Determine the (x, y) coordinate at the center of the cell enclosing the given text.  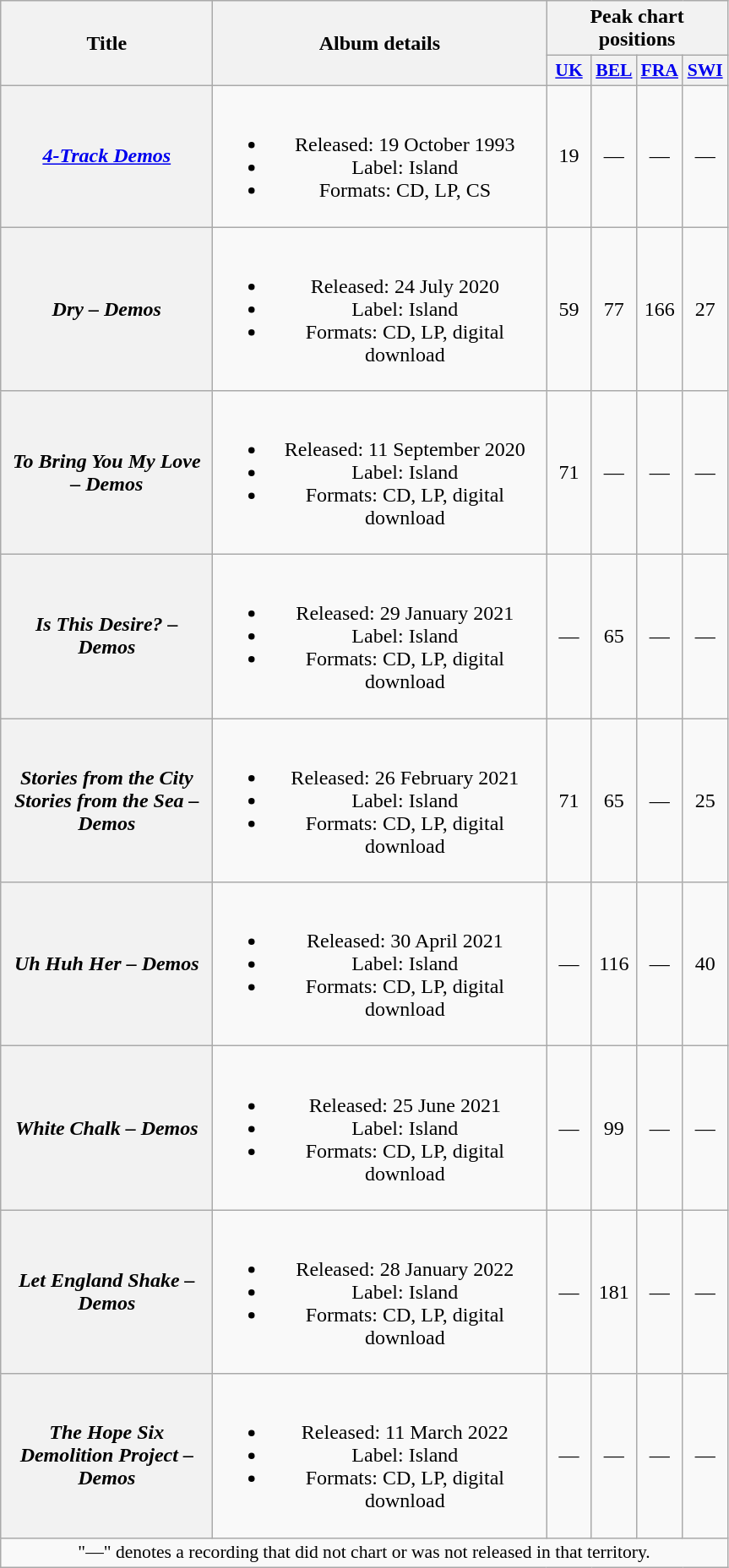
Released: 11 March 2022Label: IslandFormats: CD, LP, digital download (380, 1456)
Dry – Demos (106, 308)
"—" denotes a recording that did not chart or was not released in that territory. (365, 1553)
SWI (705, 71)
Released: 24 July 2020Label: IslandFormats: CD, LP, digital download (380, 308)
Released: 19 October 1993Label: IslandFormats: CD, LP, CS (380, 155)
Album details (380, 44)
99 (613, 1128)
Uh Huh Her – Demos (106, 964)
To Bring You My Love – Demos (106, 473)
Released: 28 January 2022Label: IslandFormats: CD, LP, digital download (380, 1292)
BEL (613, 71)
Stories from the City Stories from the Sea – Demos (106, 800)
4-Track Demos (106, 155)
The Hope Six Demolition Project – Demos (106, 1456)
Is This Desire? – Demos (106, 637)
Released: 29 January 2021Label: IslandFormats: CD, LP, digital download (380, 637)
Peak chart positions (637, 29)
White Chalk – Demos (106, 1128)
Title (106, 44)
59 (569, 308)
166 (660, 308)
19 (569, 155)
Released: 26 February 2021Label: IslandFormats: CD, LP, digital download (380, 800)
77 (613, 308)
FRA (660, 71)
27 (705, 308)
Let England Shake – Demos (106, 1292)
Released: 30 April 2021Label: IslandFormats: CD, LP, digital download (380, 964)
UK (569, 71)
40 (705, 964)
Released: 11 September 2020Label: IslandFormats: CD, LP, digital download (380, 473)
25 (705, 800)
Released: 25 June 2021Label: IslandFormats: CD, LP, digital download (380, 1128)
181 (613, 1292)
116 (613, 964)
